Find where the given text appears and provide that cell's center as (x, y) coordinate. 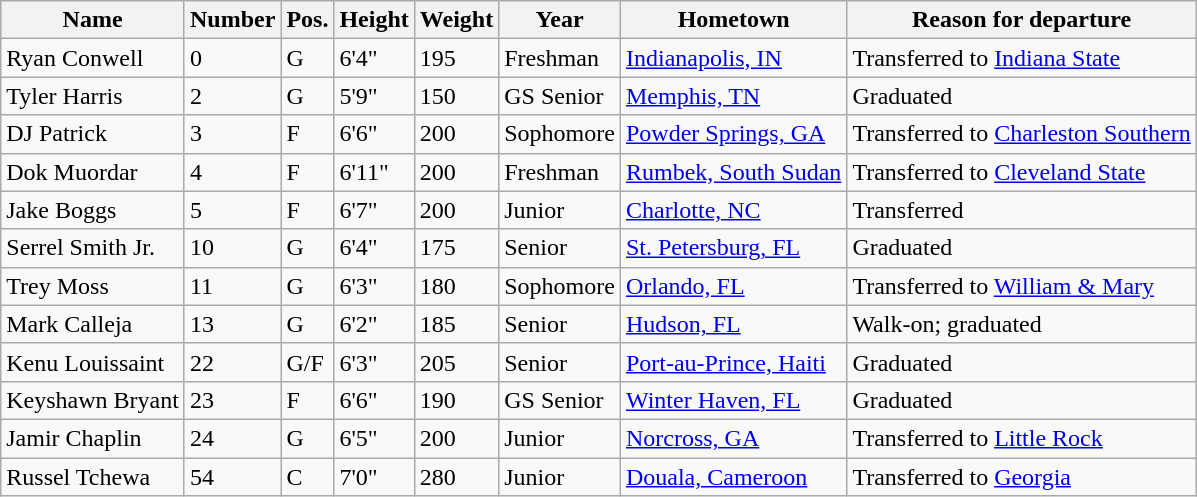
280 (456, 477)
7'0" (374, 477)
St. Petersburg, FL (733, 248)
Norcross, GA (733, 438)
0 (232, 58)
Dok Muordar (93, 172)
Keyshawn Bryant (93, 400)
Mark Calleja (93, 324)
2 (232, 96)
Transferred to Cleveland State (1022, 172)
24 (232, 438)
22 (232, 362)
Serrel Smith Jr. (93, 248)
G/F (308, 362)
Reason for departure (1022, 20)
Weight (456, 20)
150 (456, 96)
10 (232, 248)
Transferred to Charleston Southern (1022, 134)
Number (232, 20)
Indianapolis, IN (733, 58)
Jamir Chaplin (93, 438)
6'2" (374, 324)
3 (232, 134)
Jake Boggs (93, 210)
Rumbek, South Sudan (733, 172)
Height (374, 20)
Douala, Cameroon (733, 477)
23 (232, 400)
Name (93, 20)
190 (456, 400)
Hudson, FL (733, 324)
11 (232, 286)
5 (232, 210)
Ryan Conwell (93, 58)
Transferred to Indiana State (1022, 58)
Port-au-Prince, Haiti (733, 362)
Kenu Louissaint (93, 362)
Charlotte, NC (733, 210)
Powder Springs, GA (733, 134)
Russel Tchewa (93, 477)
5'9" (374, 96)
Winter Haven, FL (733, 400)
13 (232, 324)
C (308, 477)
205 (456, 362)
6'5" (374, 438)
Year (560, 20)
Transferred to William & Mary (1022, 286)
Transferred to Georgia (1022, 477)
DJ Patrick (93, 134)
6'11" (374, 172)
Trey Moss (93, 286)
Transferred to Little Rock (1022, 438)
Orlando, FL (733, 286)
Pos. (308, 20)
4 (232, 172)
6'7" (374, 210)
195 (456, 58)
Hometown (733, 20)
185 (456, 324)
Walk-on; graduated (1022, 324)
Tyler Harris (93, 96)
Transferred (1022, 210)
175 (456, 248)
180 (456, 286)
54 (232, 477)
Memphis, TN (733, 96)
